Search for the cell housing the specified text and yield its (X, Y) center coordinate. 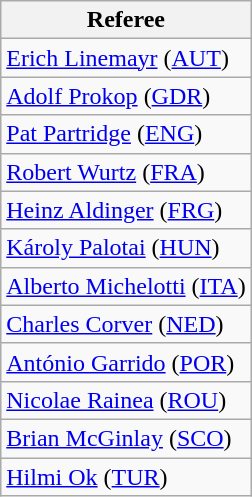
Nicolae Rainea (ROU) (126, 400)
Károly Palotai (HUN) (126, 248)
Pat Partridge (ENG) (126, 134)
Robert Wurtz (FRA) (126, 172)
Charles Corver (NED) (126, 324)
Adolf Prokop (GDR) (126, 96)
Brian McGinlay (SCO) (126, 438)
Erich Linemayr (AUT) (126, 58)
Hilmi Ok (TUR) (126, 477)
Referee (126, 20)
Heinz Aldinger (FRG) (126, 210)
António Garrido (POR) (126, 362)
Alberto Michelotti (ITA) (126, 286)
